From the cell containing the given text, extract its center point as (X, Y) coordinate. 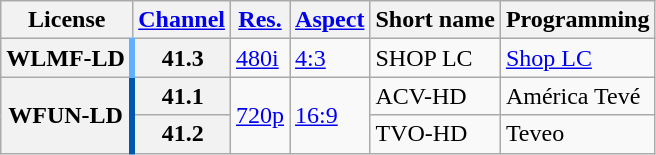
Channel (182, 20)
Teveo (578, 134)
Res. (260, 20)
Aspect (330, 20)
41.2 (182, 134)
License (67, 20)
720p (260, 115)
SHOP LC (435, 58)
TVO-HD (435, 134)
Programming (578, 20)
Shop LC (578, 58)
América Tevé (578, 96)
16:9 (330, 115)
WFUN-LD (67, 115)
41.1 (182, 96)
4:3 (330, 58)
WLMF-LD (67, 58)
Short name (435, 20)
ACV-HD (435, 96)
41.3 (182, 58)
480i (260, 58)
